For the text-containing cell, return its midpoint in [X, Y] coordinate format. 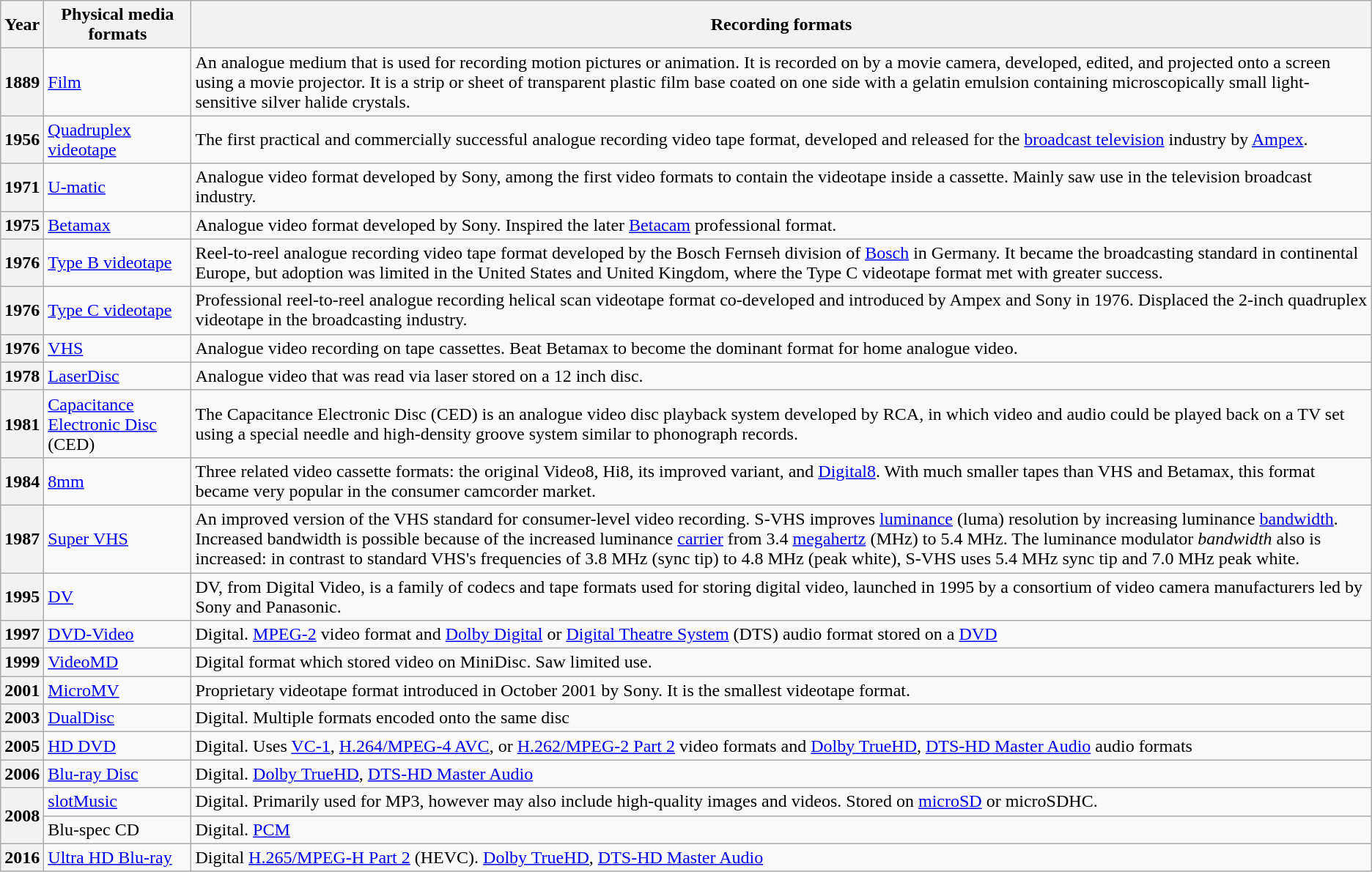
1889 [22, 82]
Digital. Primarily used for MP3, however may also include high-quality images and videos. Stored on microSD or microSDHC. [781, 802]
LaserDisc [117, 376]
2005 [22, 746]
2006 [22, 774]
Super VHS [117, 539]
1984 [22, 481]
Film [117, 82]
DualDisc [117, 718]
Analogue video recording on tape cassettes. Beat Betamax to become the dominant format for home analogue video. [781, 348]
Type C videotape [117, 311]
2003 [22, 718]
Betamax [117, 225]
DVD-Video [117, 635]
1997 [22, 635]
1971 [22, 188]
Proprietary videotape format introduced in October 2001 by Sony. It is the smallest videotape format. [781, 690]
VideoMD [117, 662]
MicroMV [117, 690]
2001 [22, 690]
DV [117, 596]
U-matic [117, 188]
1981 [22, 424]
1956 [22, 139]
Digital. Multiple formats encoded onto the same disc [781, 718]
VHS [117, 348]
Digital. Uses VC-1, H.264/MPEG-4 AVC, or H.262/MPEG-2 Part 2 video formats and Dolby TrueHD, DTS-HD Master Audio audio formats [781, 746]
Blu-ray Disc [117, 774]
1975 [22, 225]
Type B videotape [117, 262]
Digital H.265/MPEG-H Part 2 (HEVC). Dolby TrueHD, DTS-HD Master Audio [781, 857]
Digital format which stored video on MiniDisc. Saw limited use. [781, 662]
2008 [22, 816]
slotMusic [117, 802]
Digital. Dolby TrueHD, DTS-HD Master Audio [781, 774]
8mm [117, 481]
Analogue video format developed by Sony. Inspired the later Betacam professional format. [781, 225]
Recording formats [781, 25]
Quadruplex videotape [117, 139]
Ultra HD Blu-ray [117, 857]
1978 [22, 376]
HD DVD [117, 746]
Digital. MPEG-2 video format and Dolby Digital or Digital Theatre System (DTS) audio format stored on a DVD [781, 635]
1999 [22, 662]
Analogue video that was read via laser stored on a 12 inch disc. [781, 376]
Digital. PCM [781, 829]
Physical media formats [117, 25]
1987 [22, 539]
Year [22, 25]
2016 [22, 857]
Blu-spec CD [117, 829]
1995 [22, 596]
Capacitance Electronic Disc (CED) [117, 424]
